Output the [x, y] coordinate of the center of the cell containing the given text.  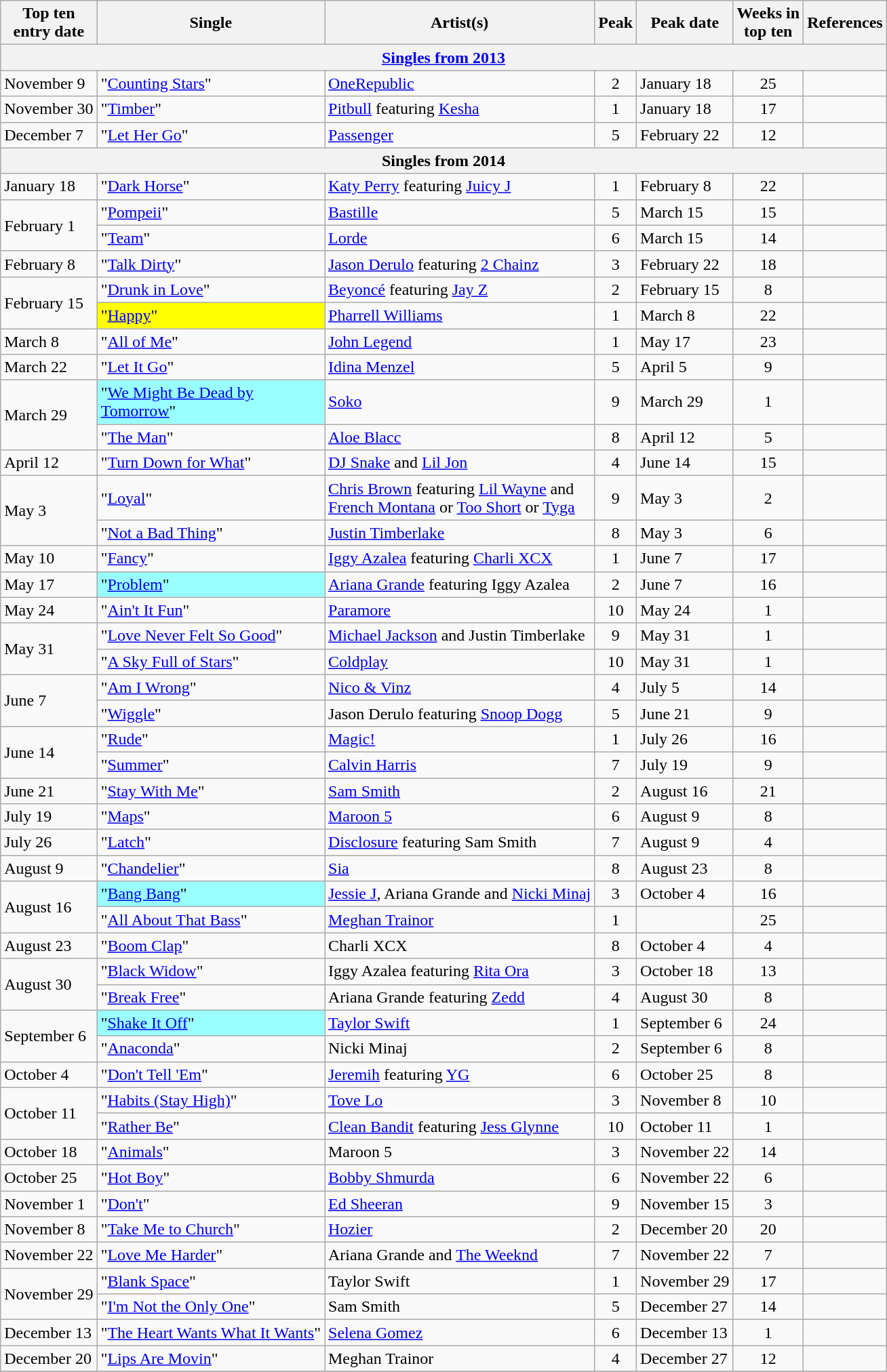
December 7 [49, 135]
DJ Snake and Lil Jon [459, 463]
"Don't Tell 'Em" [210, 1074]
Artist(s) [459, 23]
"Let It Go" [210, 367]
"Counting Stars" [210, 83]
Coldplay [459, 662]
John Legend [459, 341]
March 22 [49, 367]
Hozier [459, 1230]
"Hot Boy" [210, 1177]
"Summer" [210, 765]
"Boom Clap" [210, 946]
"Talk Dirty" [210, 264]
"Shake It Off" [210, 1023]
Nicki Minaj [459, 1049]
"Turn Down for What" [210, 463]
Idina Menzel [459, 367]
Pharrell Williams [459, 315]
Singles from 2013 [443, 58]
"Team" [210, 238]
Beyoncé featuring Jay Z [459, 289]
Peak [616, 23]
References [845, 23]
July 5 [685, 687]
"Lips Are Movin" [210, 1358]
Pitbull featuring Kesha [459, 109]
"Not a Bad Thing" [210, 533]
20 [768, 1230]
Clean Bandit featuring Jess Glynne [459, 1126]
November 15 [685, 1203]
"Habits (Stay High)" [210, 1100]
Jeremih featuring YG [459, 1074]
Calvin Harris [459, 765]
Singles from 2014 [443, 161]
"Take Me to Church" [210, 1230]
"Latch" [210, 843]
"Break Free" [210, 997]
"I'm Not the Only One" [210, 1307]
Jessie J, Ariana Grande and Nicki Minaj [459, 894]
"Stay With Me" [210, 791]
Sia [459, 868]
"Let Her Go" [210, 135]
Ariana Grande and The Weeknd [459, 1255]
November 9 [49, 83]
"Ain't It Fun" [210, 610]
OneRepublic [459, 83]
Bastille [459, 212]
"Rather Be" [210, 1126]
"Chandelier" [210, 868]
Iggy Azalea featuring Charli XCX [459, 559]
Nico & Vinz [459, 687]
Tove Lo [459, 1100]
Bobby Shmurda [459, 1177]
"Dark Horse" [210, 186]
Katy Perry featuring Juicy J [459, 186]
"Animals" [210, 1152]
"Drunk in Love" [210, 289]
Disclosure featuring Sam Smith [459, 843]
21 [768, 791]
"Maps" [210, 817]
"Fancy" [210, 559]
Jason Derulo featuring Snoop Dogg [459, 713]
"Pompeii" [210, 212]
Jason Derulo featuring 2 Chainz [459, 264]
November 1 [49, 1203]
"Don't" [210, 1203]
"Am I Wrong" [210, 687]
Ariana Grande featuring Iggy Azalea [459, 584]
May 10 [49, 559]
Selena Gomez [459, 1333]
"Black Widow" [210, 971]
Ed Sheeran [459, 1203]
Iggy Azalea featuring Rita Ora [459, 971]
13 [768, 971]
Magic! [459, 739]
"Timber" [210, 109]
Weeks intop ten [768, 23]
February 1 [49, 225]
Aloe Blacc [459, 437]
"Blank Space" [210, 1281]
November 30 [49, 109]
"The Heart Wants What It Wants" [210, 1333]
Paramore [459, 610]
"Loyal" [210, 498]
Michael Jackson and Justin Timberlake [459, 636]
Chris Brown featuring Lil Wayne and French Montana or Too Short or Tyga [459, 498]
Charli XCX [459, 946]
"Happy" [210, 315]
Soko [459, 403]
Top tenentry date [49, 23]
Lorde [459, 238]
Single [210, 23]
April 5 [685, 367]
18 [768, 264]
23 [768, 341]
24 [768, 1023]
"Love Never Felt So Good" [210, 636]
"All About That Bass" [210, 920]
"Anaconda" [210, 1049]
"The Man" [210, 437]
"Wiggle" [210, 713]
"Rude" [210, 739]
Justin Timberlake [459, 533]
"Love Me Harder" [210, 1255]
"All of Me" [210, 341]
"We Might Be Dead byTomorrow" [210, 403]
"Bang Bang" [210, 894]
Peak date [685, 23]
Passenger [459, 135]
"Problem" [210, 584]
Ariana Grande featuring Zedd [459, 997]
"A Sky Full of Stars" [210, 662]
